Locate the cell with the specified text and output its (X, Y) center coordinate. 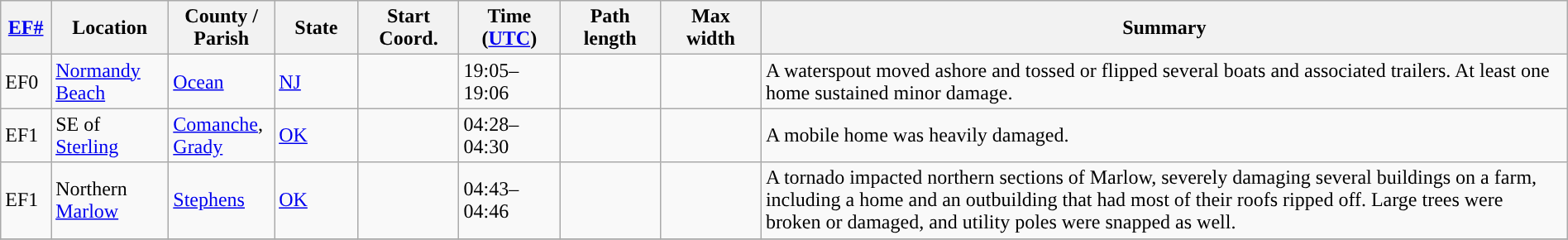
Ocean (222, 81)
Start Coord. (409, 28)
Location (110, 28)
A waterspout moved ashore and tossed or flipped several boats and associated trailers. At least one home sustained minor damage. (1164, 81)
Northern Marlow (110, 200)
State (317, 28)
04:28–04:30 (509, 136)
NJ (317, 81)
County / Parish (222, 28)
SE of Sterling (110, 136)
A mobile home was heavily damaged. (1164, 136)
EF# (26, 28)
Summary (1164, 28)
Max width (711, 28)
Comanche, Grady (222, 136)
Time (UTC) (509, 28)
Stephens (222, 200)
EF0 (26, 81)
Path length (610, 28)
Normandy Beach (110, 81)
19:05–19:06 (509, 81)
04:43–04:46 (509, 200)
